From the cell containing the given text, extract its center point as [x, y] coordinate. 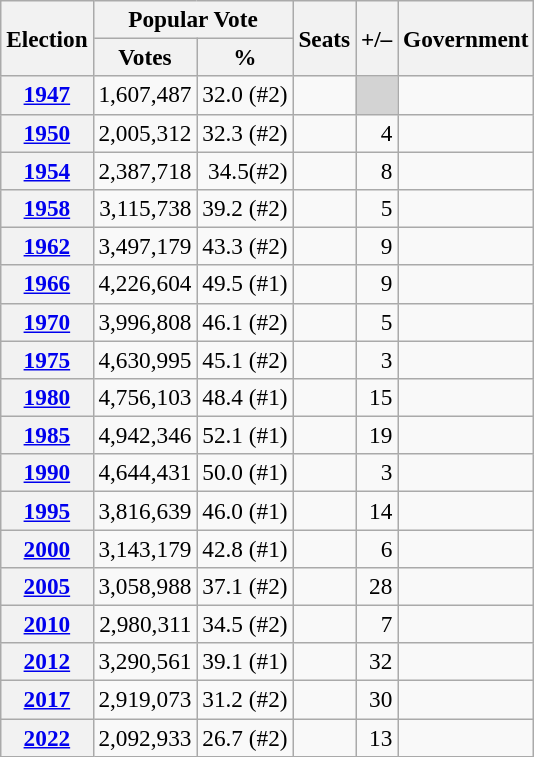
1958 [47, 208]
Seats [324, 38]
32.3 (#2) [245, 133]
2,092,933 [145, 737]
2,005,312 [145, 133]
1990 [47, 473]
48.4 (#1) [245, 397]
Votes [145, 57]
4,942,346 [145, 435]
19 [377, 435]
1995 [47, 510]
2,387,718 [145, 170]
3,058,988 [145, 586]
3,497,179 [145, 246]
2022 [47, 737]
+/– [377, 38]
Popular Vote [193, 19]
3,290,561 [145, 662]
14 [377, 510]
32.0 (#2) [245, 95]
3,816,639 [145, 510]
8 [377, 170]
% [245, 57]
1950 [47, 133]
4,756,103 [145, 397]
28 [377, 586]
1954 [47, 170]
39.2 (#2) [245, 208]
3,996,808 [145, 322]
1962 [47, 246]
46.1 (#2) [245, 322]
46.0 (#1) [245, 510]
43.3 (#2) [245, 246]
1975 [47, 359]
26.7 (#2) [245, 737]
4 [377, 133]
34.5(#2) [245, 170]
39.1 (#1) [245, 662]
50.0 (#1) [245, 473]
42.8 (#1) [245, 548]
32 [377, 662]
52.1 (#1) [245, 435]
6 [377, 548]
1985 [47, 435]
1966 [47, 284]
3,115,738 [145, 208]
7 [377, 624]
2005 [47, 586]
2,919,073 [145, 699]
1947 [47, 95]
Government [466, 38]
4,630,995 [145, 359]
37.1 (#2) [245, 586]
49.5 (#1) [245, 284]
1980 [47, 397]
13 [377, 737]
1970 [47, 322]
34.5 (#2) [245, 624]
2012 [47, 662]
2010 [47, 624]
1,607,487 [145, 95]
4,226,604 [145, 284]
4,644,431 [145, 473]
2,980,311 [145, 624]
15 [377, 397]
3,143,179 [145, 548]
31.2 (#2) [245, 699]
45.1 (#2) [245, 359]
Election [47, 38]
2000 [47, 548]
30 [377, 699]
2017 [47, 699]
